Capture the cell that displays the provided text and extract its [x, y] central coordinate. 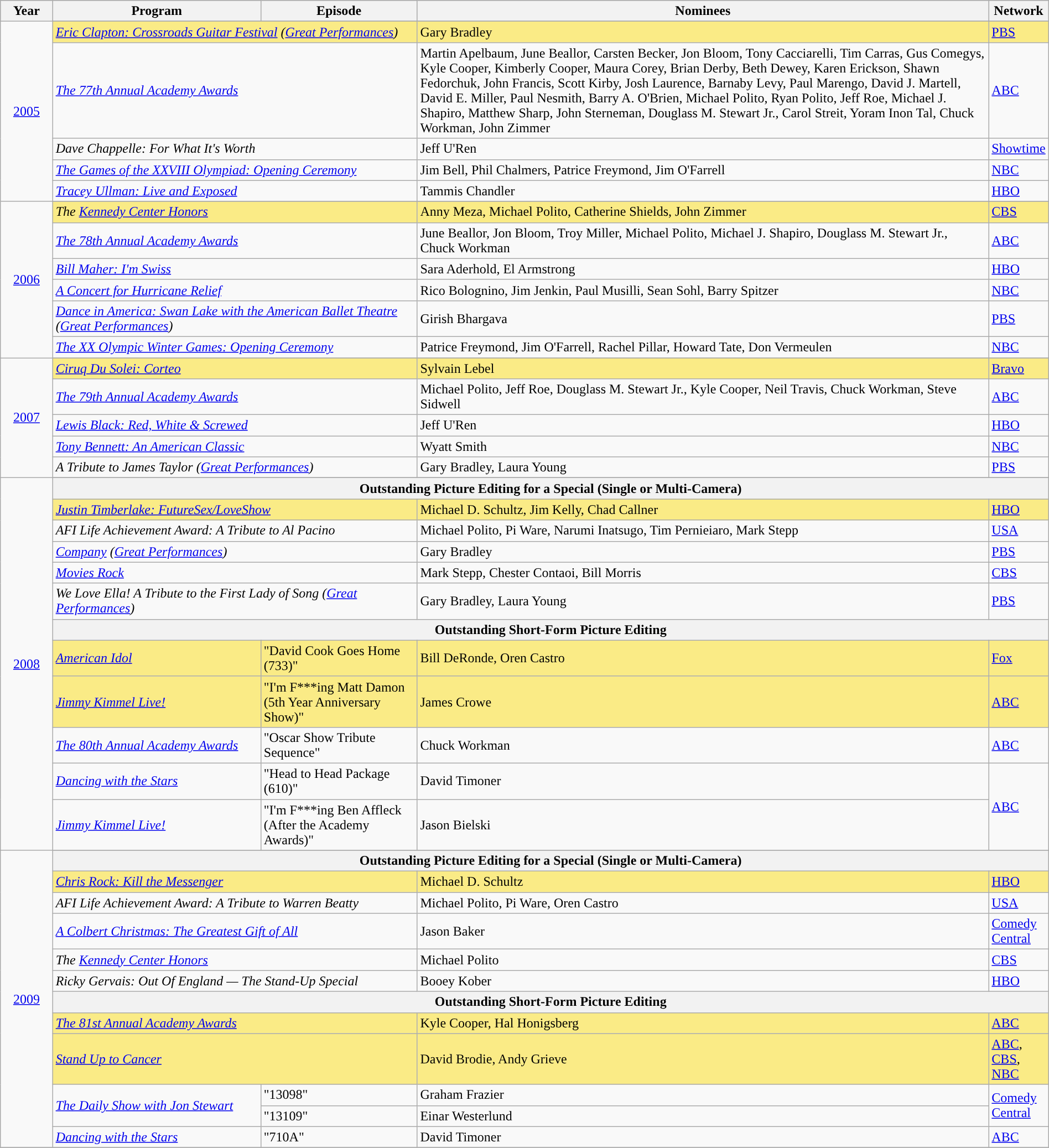
We Love Ella! A Tribute to the First Lady of Song (Great Performances) [235, 601]
"David Cook Goes Home (733)" [339, 658]
David Brodie, Andy Grieve [703, 1059]
Michael Polito, Pi Ware, Oren Castro [703, 903]
Kyle Cooper, Hal Honigsberg [703, 1023]
Girish Bhargava [703, 319]
Anny Meza, Michael Polito, Catherine Shields, John Zimmer [703, 212]
The Games of the XXVIII Olympiad: Opening Ceremony [235, 170]
Eric Clapton: Crossroads Guitar Festival (Great Performances) [235, 32]
James Crowe [703, 702]
American Idol [157, 658]
Patrice Freymond, Jim O'Farrell, Rachel Pillar, Howard Tate, Don Vermeulen [703, 347]
Jason Bielski [703, 824]
A Colbert Christmas: The Greatest Gift of All [235, 932]
Stand Up to Cancer [235, 1059]
Showtime [1019, 149]
"I'm F***ing Ben Affleck (After the Academy Awards)" [339, 824]
"Oscar Show Tribute Sequence" [339, 745]
2007 [27, 417]
Einar Westerlund [703, 1116]
Bravo [1019, 368]
Fox [1019, 658]
Michael D. Schultz, Jim Kelly, Chad Callner [703, 510]
Sara Aderhold, El Armstrong [703, 269]
AFI Life Achievement Award: A Tribute to Al Pacino [235, 531]
AFI Life Achievement Award: A Tribute to Warren Beatty [235, 903]
Tammis Chandler [703, 191]
The 79th Annual Academy Awards [235, 397]
Dave Chappelle: For What It's Worth [235, 149]
Chris Rock: Kill the Messenger [235, 882]
Jim Bell, Phil Chalmers, Patrice Freymond, Jim O'Farrell [703, 170]
The 80th Annual Academy Awards [157, 745]
Sylvain Lebel [703, 368]
Dance in America: Swan Lake with the American Ballet Theatre (Great Performances) [235, 319]
Episode [339, 11]
2006 [27, 279]
Tony Bennett: An American Classic [235, 446]
Jason Baker [703, 932]
Program [157, 11]
A Concert for Hurricane Relief [235, 290]
Ricky Gervais: Out Of England — The Stand-Up Special [235, 981]
Bill Maher: I'm Swiss [235, 269]
"Head to Head Package (610)" [339, 781]
Ciruq Du Solei: Corteo [235, 368]
Lewis Black: Red, White & Screwed [235, 425]
A Tribute to James Taylor (Great Performances) [235, 467]
Michael D. Schultz [703, 882]
Wyatt Smith [703, 446]
Mark Stepp, Chester Contaoi, Bill Morris [703, 573]
Year [27, 11]
The XX Olympic Winter Games: Opening Ceremony [235, 347]
Tracey Ullman: Live and Exposed [235, 191]
"710A" [339, 1137]
Nominees [703, 11]
June Beallor, Jon Bloom, Troy Miller, Michael Polito, Michael J. Shapiro, Douglass M. Stewart Jr., Chuck Workman [703, 240]
Company (Great Performances) [235, 552]
Movies Rock [235, 573]
Michael Polito, Pi Ware, Narumi Inatsugo, Tim Pernieiaro, Mark Stepp [703, 531]
"I'm F***ing Matt Damon (5th Year Anniversary Show)" [339, 702]
2005 [27, 112]
The 78th Annual Academy Awards [235, 240]
Bill DeRonde, Oren Castro [703, 658]
The Daily Show with Jon Stewart [157, 1105]
Booey Kober [703, 981]
"13109" [339, 1116]
"13098" [339, 1095]
The 77th Annual Academy Awards [235, 91]
Michael Polito [703, 960]
Chuck Workman [703, 745]
Justin Timberlake: FutureSex/LoveShow [235, 510]
Network [1019, 11]
Graham Frazier [703, 1095]
Rico Bolognino, Jim Jenkin, Paul Musilli, Sean Sohl, Barry Spitzer [703, 290]
2009 [27, 999]
ABC, CBS, NBC [1019, 1059]
Michael Polito, Jeff Roe, Douglass M. Stewart Jr., Kyle Cooper, Neil Travis, Chuck Workman, Steve Sidwell [703, 397]
The 81st Annual Academy Awards [235, 1023]
2008 [27, 664]
